Provide the [X, Y] coordinate of the cell's center where the given text is located.  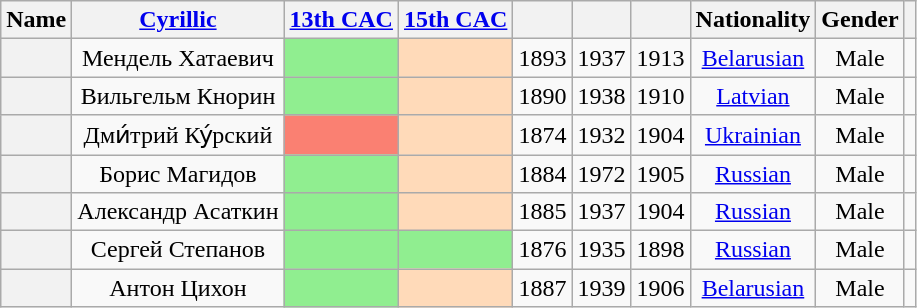
Вильгельм Кнорин [178, 96]
1932 [602, 135]
1898 [660, 250]
Name [36, 20]
Антон Цихон [178, 288]
Александр Асаткин [178, 212]
1884 [542, 173]
15th CAC [455, 20]
1876 [542, 250]
1887 [542, 288]
1890 [542, 96]
1885 [542, 212]
1906 [660, 288]
1938 [602, 96]
Cyrillic [178, 20]
Сергей Степанов [178, 250]
1910 [660, 96]
13th CAC [341, 20]
1874 [542, 135]
1972 [602, 173]
Latvian [753, 96]
Мендель Хатаевич [178, 58]
Дми́трий Ку́рский [178, 135]
1905 [660, 173]
1935 [602, 250]
1893 [542, 58]
1913 [660, 58]
1939 [602, 288]
Ukrainian [753, 135]
Борис Магидов [178, 173]
Nationality [753, 20]
Gender [860, 20]
